Output the [x, y] coordinate of the center of the cell containing the given text.  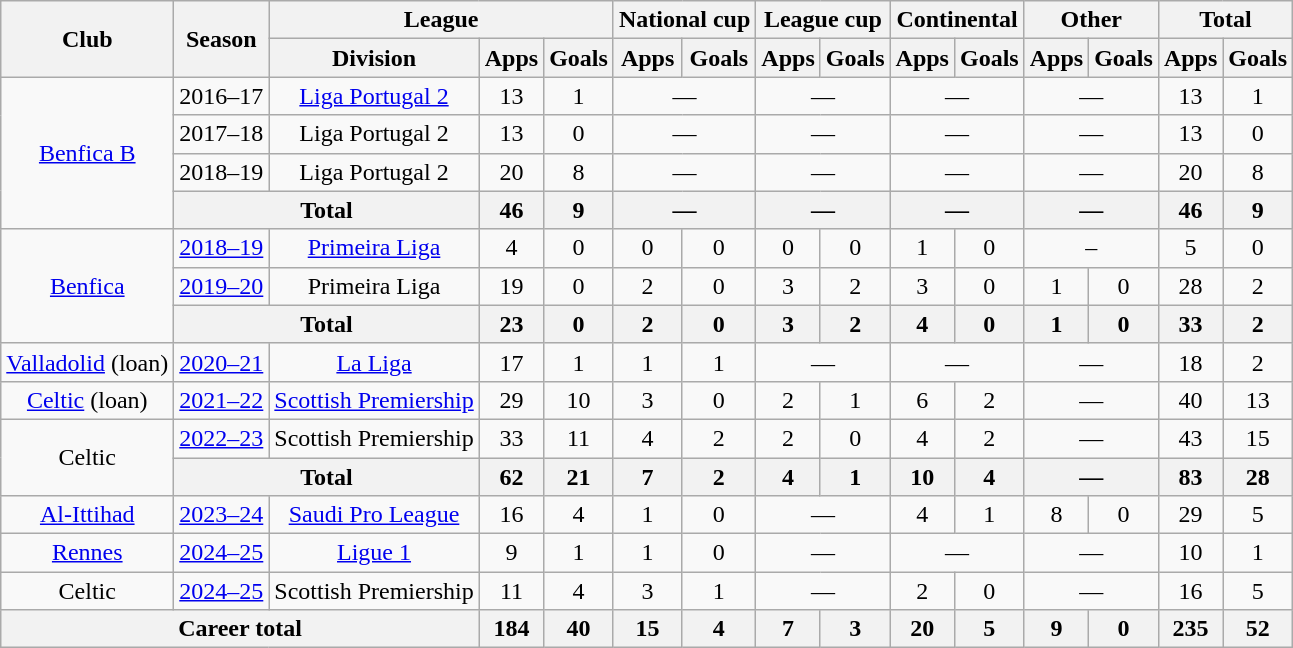
Benfica [88, 286]
2016–17 [222, 96]
Celtic (loan) [88, 400]
62 [511, 477]
Ligue 1 [374, 553]
National cup [684, 20]
Season [222, 39]
Division [374, 58]
Career total [240, 629]
52 [1258, 629]
– [1091, 248]
2022–23 [222, 438]
League cup [823, 20]
Other [1091, 20]
League [442, 20]
235 [1190, 629]
23 [511, 324]
6 [922, 400]
2017–18 [222, 134]
Club [88, 39]
21 [579, 477]
2020–21 [222, 362]
83 [1190, 477]
18 [1190, 362]
Valladolid (loan) [88, 362]
Benfica B [88, 153]
Rennes [88, 553]
Al-Ittihad [88, 515]
La Liga [374, 362]
Continental [957, 20]
17 [511, 362]
Saudi Pro League [374, 515]
2019–20 [222, 286]
43 [1190, 438]
2023–24 [222, 515]
19 [511, 286]
2021–22 [222, 400]
184 [511, 629]
